Locate the cell with the specified text and output its (x, y) center coordinate. 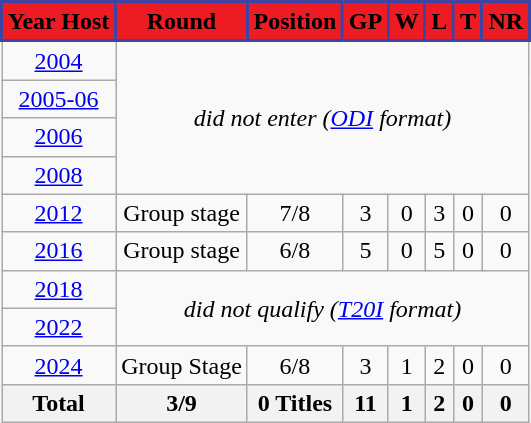
2016 (59, 251)
2018 (59, 289)
did not enter (ODI format) (323, 118)
0 Titles (294, 403)
L (440, 22)
did not qualify (T20I format) (323, 308)
7/8 (294, 213)
3/9 (182, 403)
W (406, 22)
Position (294, 22)
2006 (59, 137)
11 (366, 403)
Year Host (59, 22)
Group Stage (182, 365)
2005-06 (59, 99)
Round (182, 22)
GP (366, 22)
2022 (59, 327)
T (468, 22)
Total (59, 403)
2024 (59, 365)
2012 (59, 213)
NR (506, 22)
2008 (59, 175)
2004 (59, 60)
